Identify which cell holds the provided text, then report its [x, y] central coordinate. 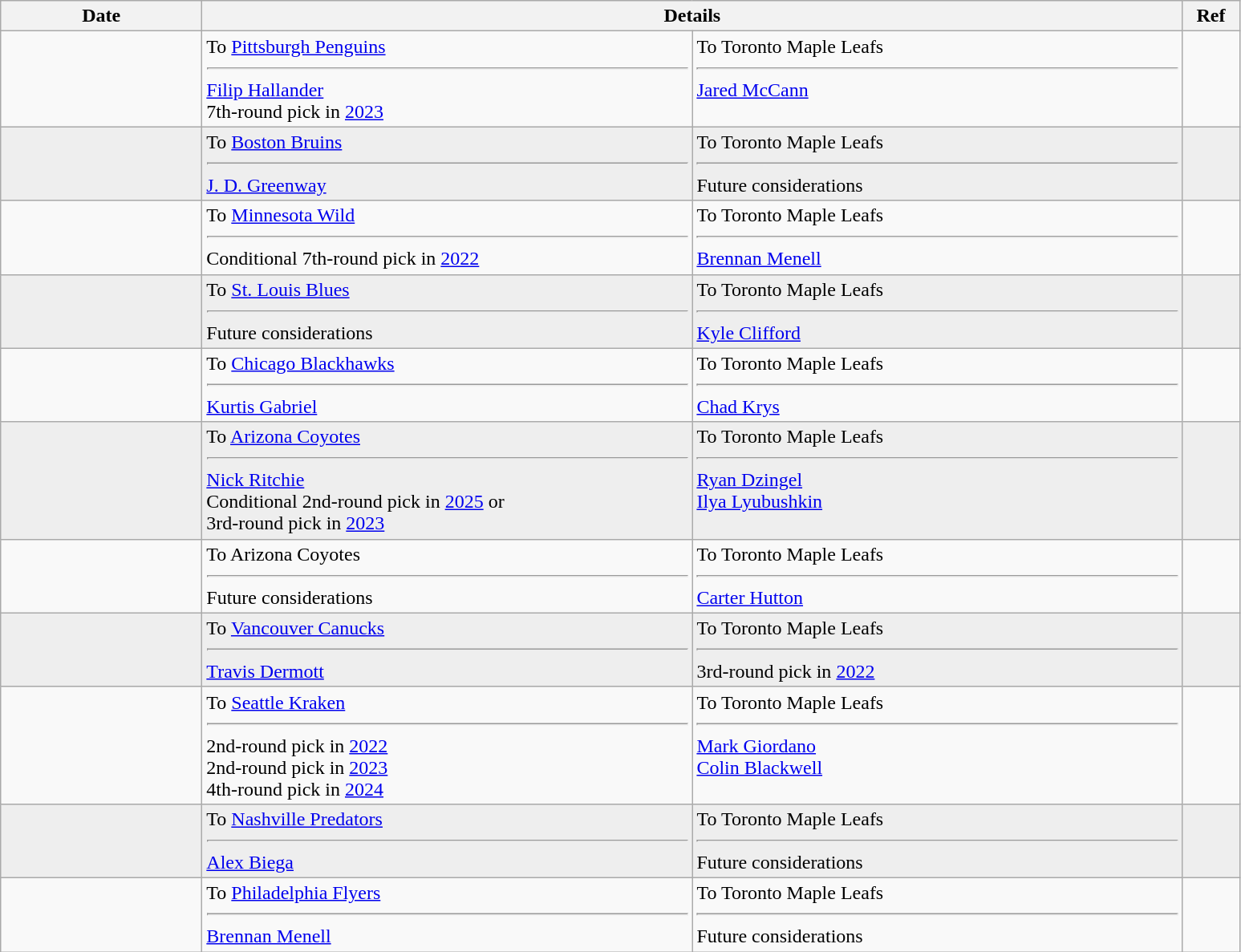
To Pittsburgh PenguinsFilip Hallander7th-round pick in 2023 [448, 79]
To Toronto Maple LeafsKyle Clifford [937, 311]
To Toronto Maple LeafsCarter Hutton [937, 576]
To Toronto Maple LeafsMark GiordanoColin Blackwell [937, 745]
To Chicago BlackhawksKurtis Gabriel [448, 385]
To Arizona CoyotesFuture considerations [448, 576]
To St. Louis BluesFuture considerations [448, 311]
To Toronto Maple Leafs3rd-round pick in 2022 [937, 650]
To Philadelphia FlyersBrennan Menell [448, 914]
To Arizona CoyotesNick RitchieConditional 2nd-round pick in 2025 or 3rd-round pick in 2023 [448, 480]
To Minnesota WildConditional 7th-round pick in 2022 [448, 237]
To Toronto Maple LeafsRyan DzingelIlya Lyubushkin [937, 480]
To Toronto Maple LeafsChad Krys [937, 385]
To Vancouver CanucksTravis Dermott [448, 650]
To Toronto Maple LeafsJared McCann [937, 79]
To Toronto Maple LeafsBrennan Menell [937, 237]
To Boston BruinsJ. D. Greenway [448, 164]
Date [101, 16]
Ref [1211, 16]
To Nashville PredatorsAlex Biega [448, 841]
Details [692, 16]
To Seattle Kraken2nd-round pick in 20222nd-round pick in 20234th-round pick in 2024 [448, 745]
